Locate the cell with the specified text and output its (X, Y) center coordinate. 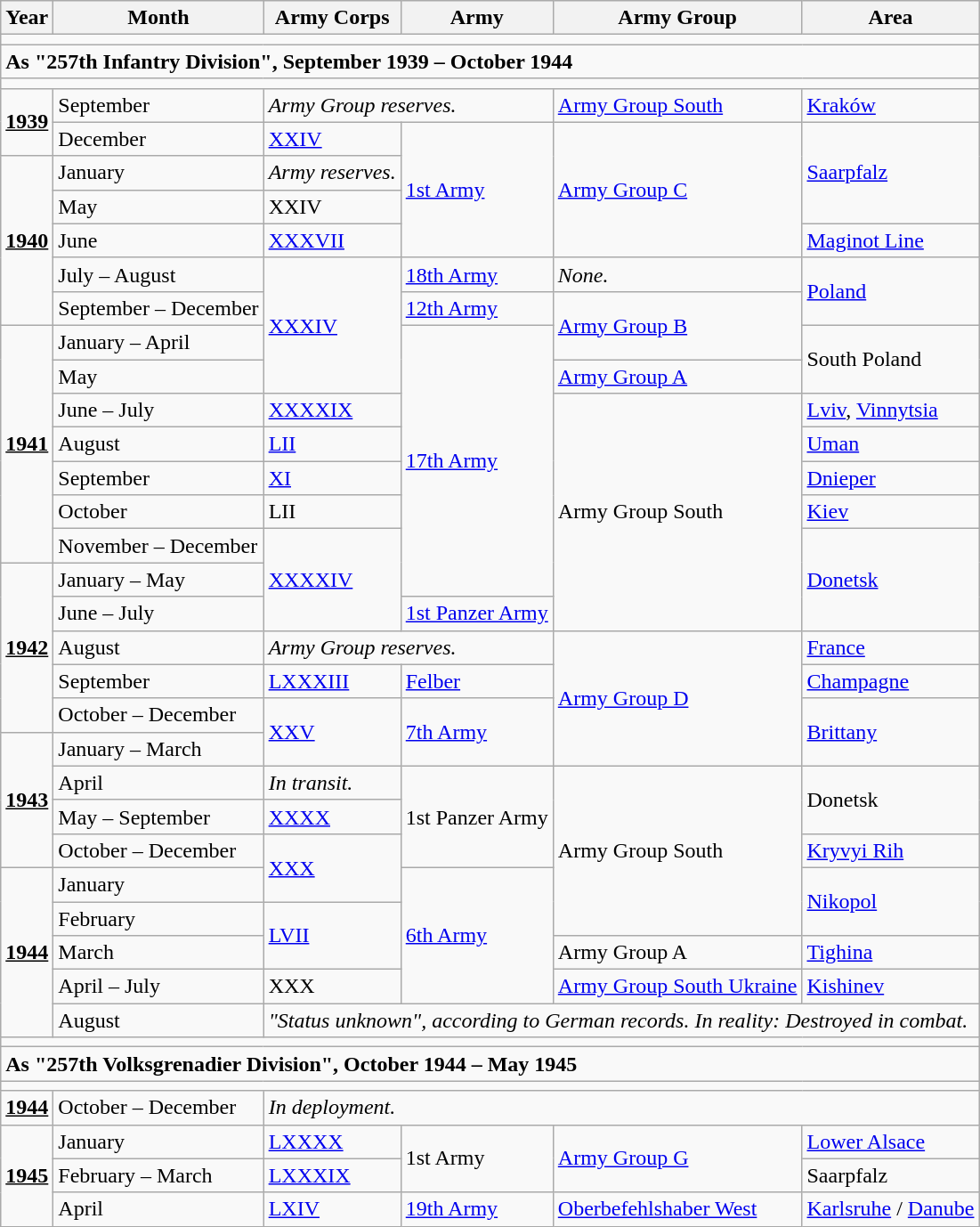
March (158, 953)
October (158, 512)
1943 (27, 800)
May – September (158, 817)
September – December (158, 308)
As "257th Volksgrenadier Division", October 1944 – May 1945 (490, 1064)
Kryvyi Rih (890, 850)
Month (158, 18)
1940 (27, 240)
12th Army (477, 308)
Army reserves. (332, 173)
In deployment. (621, 1108)
None. (677, 274)
LVII (332, 935)
1941 (27, 443)
7th Army (477, 732)
Army Group C (677, 190)
December (158, 139)
Lviv, Vinnytsia (890, 410)
LXXXX (332, 1142)
Area (890, 18)
January – May (158, 580)
Maginot Line (890, 240)
Army Group B (677, 325)
LXXXIX (332, 1175)
Felber (477, 681)
XXXX (332, 817)
19th Army (477, 1209)
XXXVII (332, 240)
Uman (890, 444)
Army Group South Ukraine (677, 987)
XXXIV (332, 325)
In transit. (332, 783)
Army (477, 18)
France (890, 647)
Champagne (890, 681)
Oberbefehlshaber West (677, 1209)
6th Army (477, 935)
Army Corps (332, 18)
January – April (158, 342)
South Poland (890, 359)
XXV (332, 732)
Tighina (890, 953)
Dnieper (890, 478)
Poland (890, 291)
Nikopol (890, 901)
Army Group D (677, 698)
1942 (27, 647)
June (158, 240)
1939 (27, 122)
Lower Alsace (890, 1142)
January – March (158, 749)
Karlsruhe / Danube (890, 1209)
XXXXIV (332, 580)
Kiev (890, 512)
17th Army (477, 460)
LXIV (332, 1209)
18th Army (477, 274)
Year (27, 18)
July – August (158, 274)
November – December (158, 546)
"Status unknown", according to German records. In reality: Destroyed in combat. (621, 1020)
February (158, 918)
LXXXIII (332, 681)
As "257th Infantry Division", September 1939 – October 1944 (490, 61)
Kraków (890, 105)
Army Group (677, 18)
1945 (27, 1175)
XI (332, 478)
Brittany (890, 732)
Kishinev (890, 987)
Army Group G (677, 1158)
February – March (158, 1175)
April – July (158, 987)
XXXXIX (332, 410)
